Return [X, Y] of the center of cell containing provided text 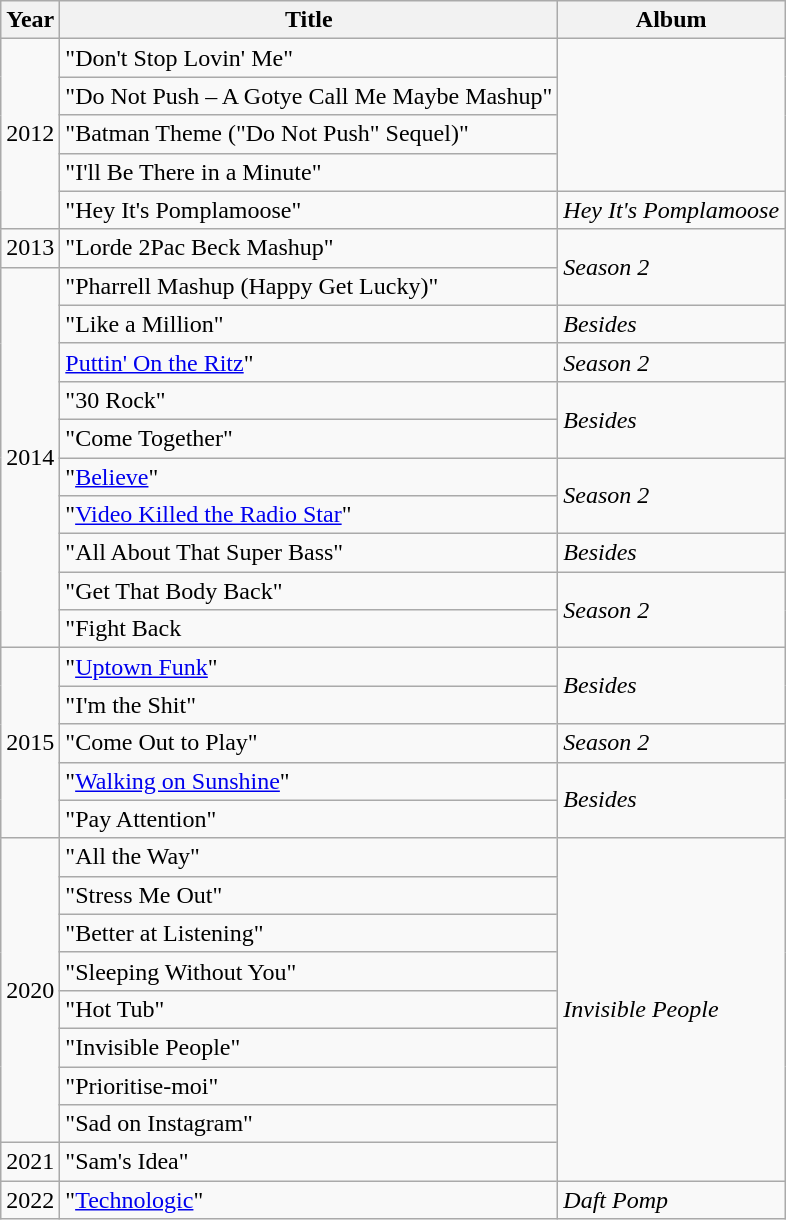
"Do Not Push – A Gotye Call Me Maybe Mashup" [309, 96]
"Technologic" [309, 1200]
"Hot Tub" [309, 1009]
2013 [30, 248]
Invisible People [672, 1010]
"Sleeping Without You" [309, 971]
Hey It's Pomplamoose [672, 210]
"Hey It's Pomplamoose" [309, 210]
2014 [30, 458]
"Prioritise-moi" [309, 1085]
Daft Pomp [672, 1200]
"Batman Theme ("Do Not Push" Sequel)" [309, 134]
"Sad on Instagram" [309, 1124]
"30 Rock" [309, 400]
"Better at Listening" [309, 933]
"Don't Stop Lovin' Me" [309, 58]
Puttin' On the Ritz" [309, 362]
"Pharrell Mashup (Happy Get Lucky)" [309, 286]
"Get That Body Back" [309, 591]
"Stress Me Out" [309, 895]
"All About That Super Bass" [309, 553]
"I'll Be There in a Minute" [309, 172]
"Video Killed the Radio Star" [309, 515]
"Fight Back [309, 629]
"Uptown Funk" [309, 667]
"Come Together" [309, 438]
"Pay Attention" [309, 819]
"Sam's Idea" [309, 1162]
"I'm the Shit" [309, 705]
"Walking on Sunshine" [309, 781]
"Believe" [309, 477]
"Come Out to Play" [309, 743]
Album [672, 20]
Title [309, 20]
"Lorde 2Pac Beck Mashup" [309, 248]
"Like a Million" [309, 324]
2015 [30, 743]
"Invisible People" [309, 1047]
2021 [30, 1162]
2022 [30, 1200]
2012 [30, 134]
Year [30, 20]
"All the Way" [309, 857]
2020 [30, 990]
